For the text-containing cell, return its midpoint in (x, y) coordinate format. 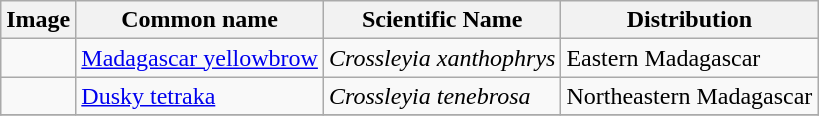
Madagascar yellowbrow (200, 58)
Image (38, 20)
Scientific Name (442, 20)
Distribution (690, 20)
Northeastern Madagascar (690, 96)
Crossleyia tenebrosa (442, 96)
Crossleyia xanthophrys (442, 58)
Eastern Madagascar (690, 58)
Common name (200, 20)
Dusky tetraka (200, 96)
